Search for the cell housing the specified text and yield its (X, Y) center coordinate. 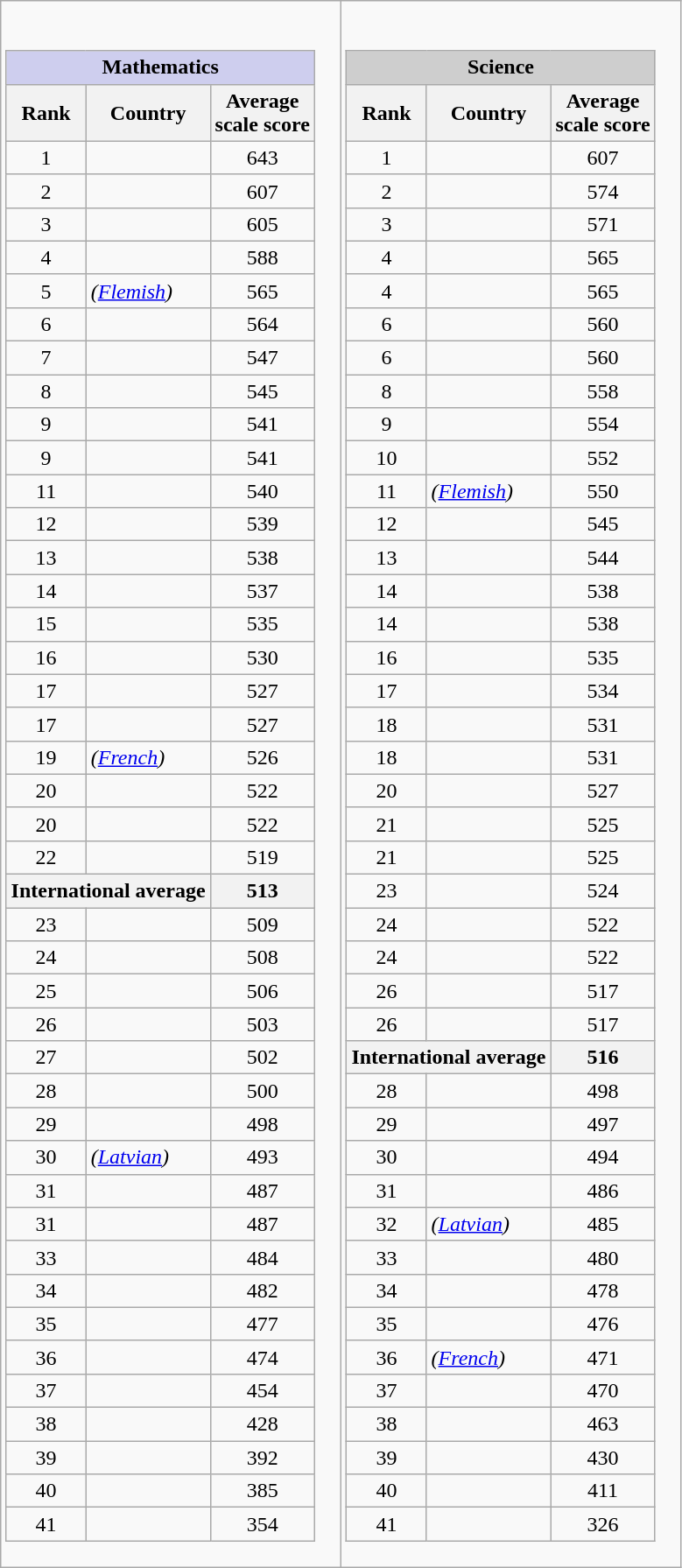
519 (263, 857)
27 (46, 1058)
430 (602, 1458)
484 (263, 1257)
482 (263, 1290)
497 (602, 1124)
392 (263, 1458)
547 (263, 358)
500 (263, 1091)
550 (602, 491)
486 (602, 1191)
485 (602, 1224)
Science (501, 67)
478 (602, 1290)
5 (46, 291)
454 (263, 1390)
540 (263, 491)
534 (602, 691)
506 (263, 991)
571 (602, 224)
19 (46, 757)
326 (602, 1524)
574 (602, 191)
10 (387, 458)
558 (602, 391)
411 (602, 1491)
544 (602, 558)
463 (602, 1424)
476 (602, 1324)
25 (46, 991)
Mathematics (160, 67)
428 (263, 1424)
471 (602, 1357)
508 (263, 958)
22 (46, 857)
493 (263, 1157)
494 (602, 1157)
564 (263, 324)
513 (263, 891)
470 (602, 1390)
503 (263, 1024)
474 (263, 1357)
605 (263, 224)
537 (263, 591)
526 (263, 757)
502 (263, 1058)
15 (46, 624)
643 (263, 158)
530 (263, 657)
539 (263, 524)
554 (602, 425)
588 (263, 257)
385 (263, 1491)
477 (263, 1324)
552 (602, 458)
354 (263, 1524)
7 (46, 358)
524 (602, 891)
509 (263, 925)
516 (602, 1058)
32 (387, 1224)
480 (602, 1257)
